Locate the cell with the specified text and output its (x, y) center coordinate. 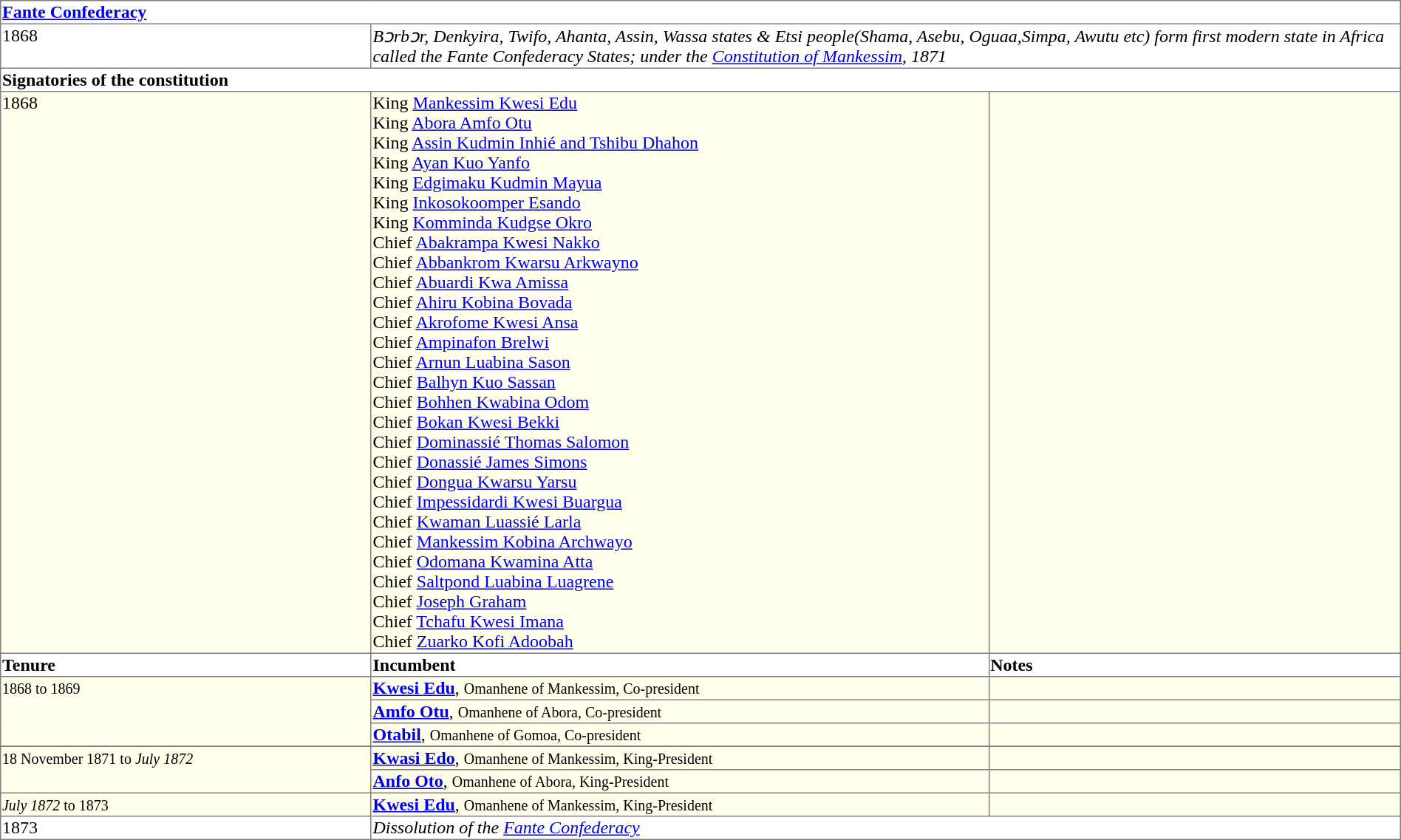
Dissolution of the Fante Confederacy (885, 828)
Fante Confederacy (700, 13)
Anfo Oto, Omanhene of Abora, King-President (680, 782)
Incumbent (680, 665)
Signatories of the constitution (700, 80)
18 November 1871 to July 1872 (186, 770)
July 1872 to 1873 (186, 805)
1873 (186, 828)
1868 to 1869 (186, 711)
Otabil, Omanhene of Gomoa, Co-president (680, 735)
Amfo Otu, Omanhene of Abora, Co-president (680, 711)
Tenure (186, 665)
Kwesi Edu, Omanhene of Mankessim, King-President (680, 805)
Kwasi Edo, Omanhene of Mankessim, King-President (680, 758)
Kwesi Edu, Omanhene of Mankessim, Co-president (680, 689)
Notes (1194, 665)
